From the cell containing the given text, extract its center point as [x, y] coordinate. 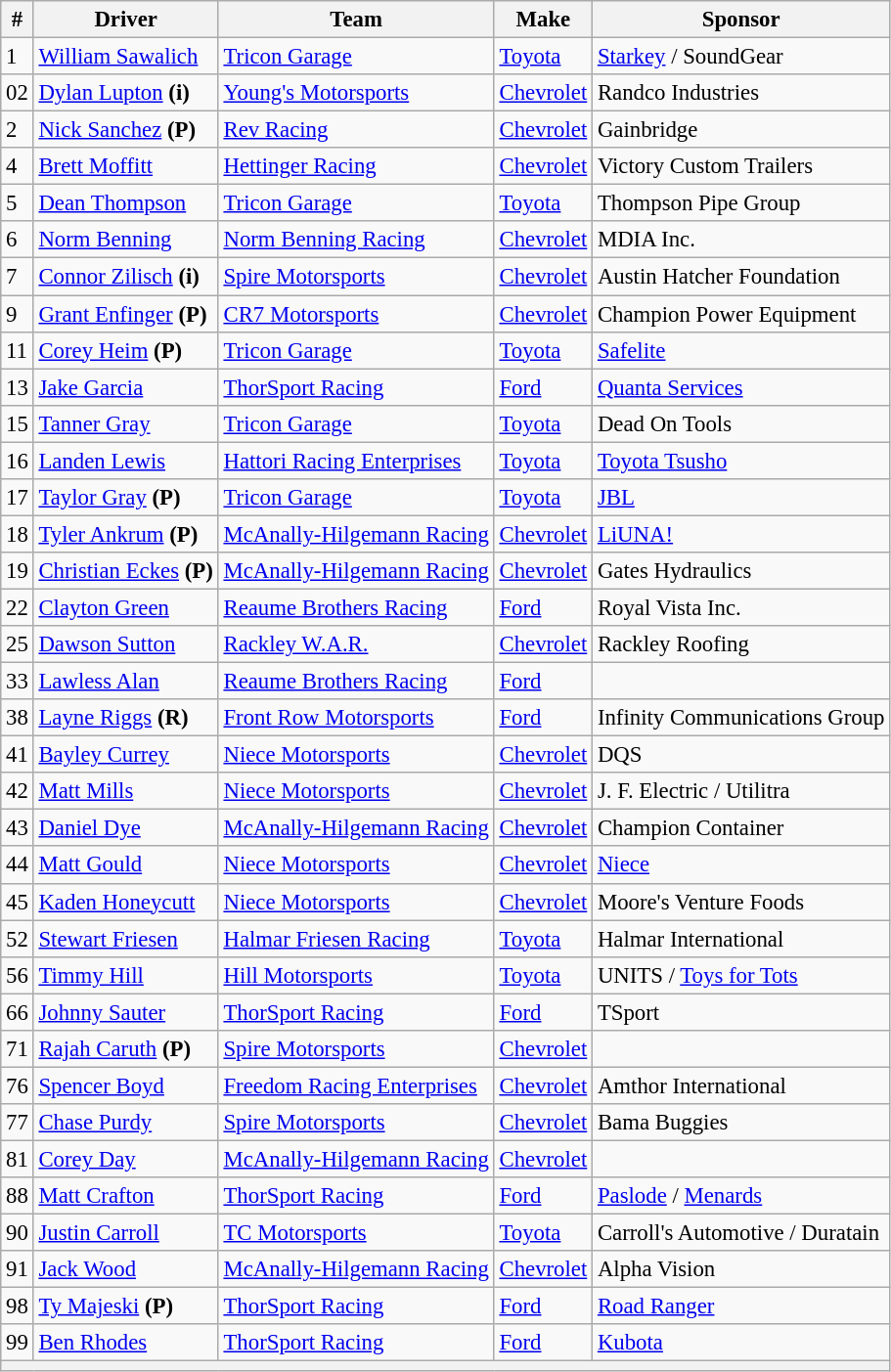
71 [18, 1049]
Layne Riggs (R) [125, 718]
42 [18, 791]
1 [18, 57]
25 [18, 644]
Champion Container [741, 828]
Grant Enfinger (P) [125, 314]
UNITS / Toys for Tots [741, 975]
Alpha Vision [741, 1269]
Ben Rhodes [125, 1343]
Rajah Caruth (P) [125, 1049]
Corey Day [125, 1159]
4 [18, 166]
Moore's Venture Foods [741, 902]
22 [18, 607]
Infinity Communications Group [741, 718]
Bayley Currey [125, 755]
38 [18, 718]
18 [18, 534]
44 [18, 865]
Gates Hydraulics [741, 571]
Halmar International [741, 939]
Rev Racing [356, 130]
DQS [741, 755]
Hill Motorsports [356, 975]
Make [543, 20]
52 [18, 939]
Royal Vista Inc. [741, 607]
Johnny Sauter [125, 1012]
Team [356, 20]
02 [18, 93]
Thompson Pipe Group [741, 203]
Gainbridge [741, 130]
Rackley Roofing [741, 644]
Safelite [741, 350]
Lawless Alan [125, 682]
33 [18, 682]
Road Ranger [741, 1306]
88 [18, 1196]
Jack Wood [125, 1269]
Clayton Green [125, 607]
Dead On Tools [741, 423]
Justin Carroll [125, 1233]
Norm Benning [125, 240]
Matt Crafton [125, 1196]
CR7 Motorsports [356, 314]
MDIA Inc. [741, 240]
Quanta Services [741, 387]
Connor Zilisch (i) [125, 277]
Victory Custom Trailers [741, 166]
Matt Mills [125, 791]
Bama Buggies [741, 1123]
43 [18, 828]
J. F. Electric / Utilitra [741, 791]
Matt Gould [125, 865]
Kubota [741, 1343]
9 [18, 314]
Austin Hatcher Foundation [741, 277]
Nick Sanchez (P) [125, 130]
Christian Eckes (P) [125, 571]
Front Row Motorsports [356, 718]
Brett Moffitt [125, 166]
Rackley W.A.R. [356, 644]
66 [18, 1012]
16 [18, 461]
Norm Benning Racing [356, 240]
Jake Garcia [125, 387]
77 [18, 1123]
Toyota Tsusho [741, 461]
56 [18, 975]
11 [18, 350]
Corey Heim (P) [125, 350]
Tanner Gray [125, 423]
91 [18, 1269]
Starkey / SoundGear [741, 57]
# [18, 20]
90 [18, 1233]
Stewart Friesen [125, 939]
Landen Lewis [125, 461]
Dawson Sutton [125, 644]
Driver [125, 20]
99 [18, 1343]
Niece [741, 865]
TC Motorsports [356, 1233]
98 [18, 1306]
Dylan Lupton (i) [125, 93]
Paslode / Menards [741, 1196]
2 [18, 130]
6 [18, 240]
7 [18, 277]
Hattori Racing Enterprises [356, 461]
81 [18, 1159]
TSport [741, 1012]
JBL [741, 498]
Freedom Racing Enterprises [356, 1085]
Carroll's Automotive / Duratain [741, 1233]
Spencer Boyd [125, 1085]
LiUNA! [741, 534]
Chase Purdy [125, 1123]
13 [18, 387]
15 [18, 423]
William Sawalich [125, 57]
19 [18, 571]
Halmar Friesen Racing [356, 939]
5 [18, 203]
Amthor International [741, 1085]
Young's Motorsports [356, 93]
Sponsor [741, 20]
41 [18, 755]
Kaden Honeycutt [125, 902]
17 [18, 498]
45 [18, 902]
Champion Power Equipment [741, 314]
Randco Industries [741, 93]
Timmy Hill [125, 975]
Ty Majeski (P) [125, 1306]
76 [18, 1085]
Taylor Gray (P) [125, 498]
Hettinger Racing [356, 166]
Daniel Dye [125, 828]
Dean Thompson [125, 203]
Tyler Ankrum (P) [125, 534]
